Locate the cell with the specified text and output its [X, Y] center coordinate. 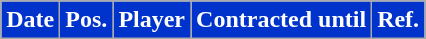
Date [30, 20]
Pos. [86, 20]
Ref. [398, 20]
Player [152, 20]
Contracted until [282, 20]
